Determine the (x, y) coordinate at the center of the cell enclosing the given text.  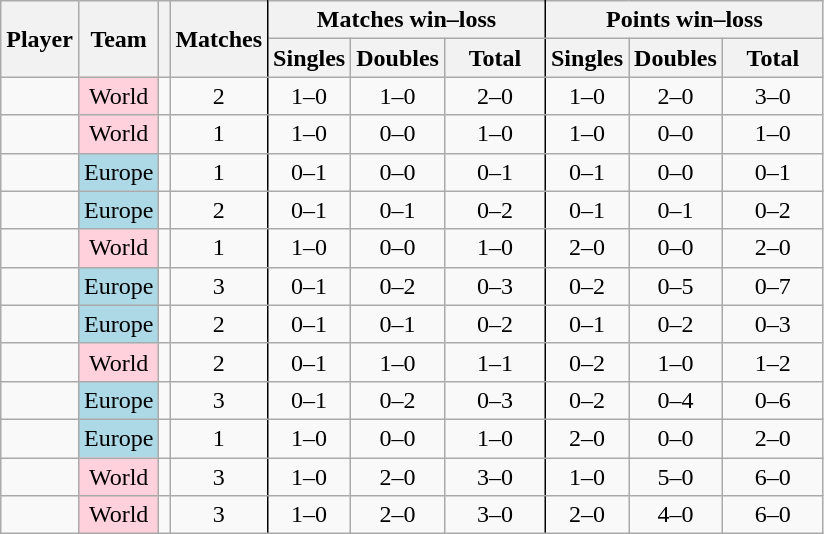
0–7 (772, 286)
5–0 (676, 477)
0–6 (772, 400)
Points win–loss (684, 20)
0–5 (676, 286)
Team (118, 39)
Matches win–loss (407, 20)
Player (40, 39)
4–0 (676, 515)
1–1 (494, 362)
Matches (219, 39)
1–2 (772, 362)
0–4 (676, 400)
